Return the (x, y) coordinate for the center point of the cell that contains the specified text.  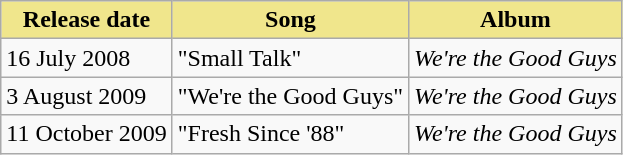
Album (516, 20)
3 August 2009 (86, 96)
11 October 2009 (86, 134)
"Small Talk" (290, 58)
Song (290, 20)
"Fresh Since '88" (290, 134)
Release date (86, 20)
"We're the Good Guys" (290, 96)
16 July 2008 (86, 58)
